Determine the (X, Y) coordinate at the center of the cell enclosing the given text.  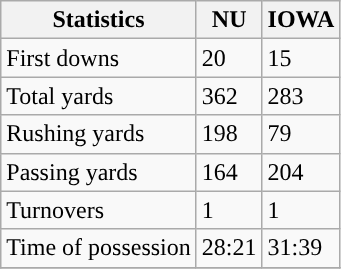
Rushing yards (99, 134)
First downs (99, 58)
Statistics (99, 20)
198 (229, 134)
31:39 (301, 248)
IOWA (301, 20)
204 (301, 172)
362 (229, 96)
Turnovers (99, 210)
283 (301, 96)
Total yards (99, 96)
28:21 (229, 248)
20 (229, 58)
15 (301, 58)
Passing yards (99, 172)
Time of possession (99, 248)
79 (301, 134)
NU (229, 20)
164 (229, 172)
